Extract the (x, y) coordinate from the center of the cell holding the provided text.  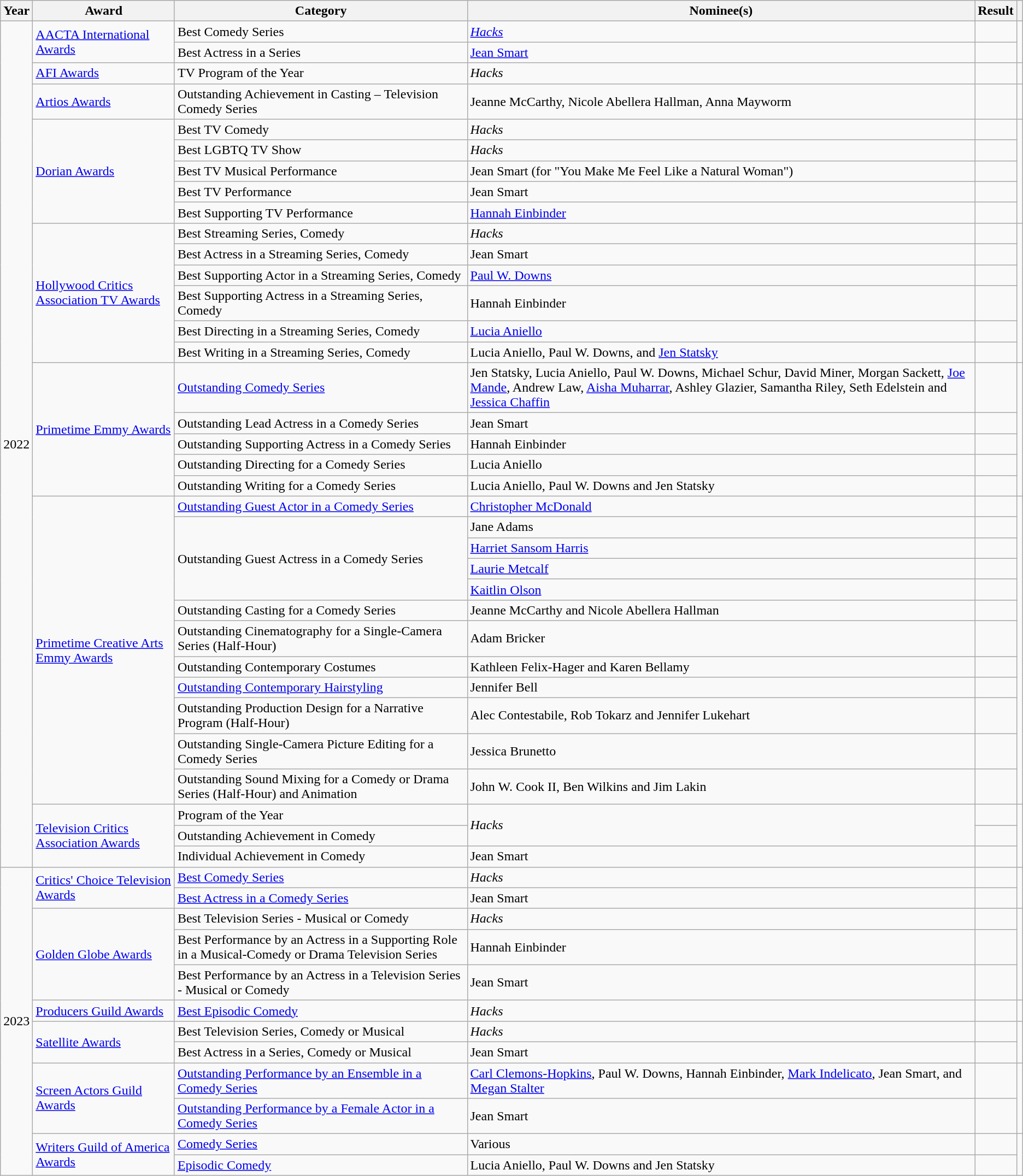
Artios Awards (104, 102)
Outstanding Achievement in Casting – Television Comedy Series (321, 102)
Category (321, 11)
Satellite Awards (104, 1042)
Kaitlin Olson (721, 589)
Screen Actors Guild Awards (104, 1098)
Best Actress in a Series (321, 52)
Best Episodic Comedy (321, 1010)
Comedy Series (321, 1144)
Primetime Creative Arts Emmy Awards (104, 650)
Individual Achievement in Comedy (321, 856)
Best Supporting TV Performance (321, 212)
Golden Globe Awards (104, 954)
Jean Smart (for "You Make Me Feel Like a Natural Woman") (721, 171)
Jennifer Bell (721, 688)
Hollywood Critics Association TV Awards (104, 293)
Outstanding Supporting Actress in a Comedy Series (321, 444)
John W. Cook II, Ben Wilkins and Jim Lakin (721, 787)
Best Television Series, Comedy or Musical (321, 1031)
Episodic Comedy (321, 1165)
Various (721, 1144)
Carl Clemons-Hopkins, Paul W. Downs, Hannah Einbinder, Mark Indelicato, Jean Smart, and Megan Stalter (721, 1080)
Best Actress in a Streaming Series, Comedy (321, 254)
Dorian Awards (104, 171)
Best Supporting Actress in a Streaming Series, Comedy (321, 304)
Best TV Musical Performance (321, 171)
Best Streaming Series, Comedy (321, 233)
Award (104, 11)
Lucia Aniello, Paul W. Downs, and Jen Statsky (721, 352)
TV Program of the Year (321, 73)
Christopher McDonald (721, 506)
Harriet Sansom Harris (721, 548)
Critics' Choice Television Awards (104, 888)
Laurie Metcalf (721, 569)
Best LGBTQ TV Show (321, 150)
Best Directing in a Streaming Series, Comedy (321, 332)
Jeanne McCarthy and Nicole Abellera Hallman (721, 610)
Outstanding Performance by an Ensemble in a Comedy Series (321, 1080)
Outstanding Writing for a Comedy Series (321, 486)
Kathleen Felix-Hager and Karen Bellamy (721, 667)
Best TV Performance (321, 192)
Outstanding Casting for a Comedy Series (321, 610)
Outstanding Contemporary Costumes (321, 667)
Outstanding Cinematography for a Single-Camera Series (Half-Hour) (321, 638)
Writers Guild of America Awards (104, 1155)
Year (16, 11)
Jeanne McCarthy, Nicole Abellera Hallman, Anna Mayworm (721, 102)
Television Critics Association Awards (104, 836)
AFI Awards (104, 73)
Outstanding Single-Camera Picture Editing for a Comedy Series (321, 752)
Best Television Series - Musical or Comedy (321, 919)
Outstanding Achievement in Comedy (321, 836)
Jessica Brunetto (721, 752)
Best Actress in a Series, Comedy or Musical (321, 1052)
AACTA International Awards (104, 42)
2023 (16, 1021)
Outstanding Guest Actress in a Comedy Series (321, 558)
Outstanding Directing for a Comedy Series (321, 465)
Nominee(s) (721, 11)
Producers Guild Awards (104, 1010)
Best Writing in a Streaming Series, Comedy (321, 352)
Program of the Year (321, 815)
Best TV Comedy (321, 129)
Best Actress in a Comedy Series (321, 898)
Result (996, 11)
Best Performance by an Actress in a Supporting Role in a Musical-Comedy or Drama Television Series (321, 947)
2022 (16, 444)
Jane Adams (721, 527)
Outstanding Contemporary Hairstyling (321, 688)
Adam Bricker (721, 638)
Best Performance by an Actress in a Television Series - Musical or Comedy (321, 982)
Outstanding Sound Mixing for a Comedy or Drama Series (Half-Hour) and Animation (321, 787)
Outstanding Production Design for a Narrative Program (Half-Hour) (321, 716)
Outstanding Comedy Series (321, 388)
Best Supporting Actor in a Streaming Series, Comedy (321, 275)
Alec Contestabile, Rob Tokarz and Jennifer Lukehart (721, 716)
Primetime Emmy Awards (104, 429)
Outstanding Lead Actress in a Comedy Series (321, 423)
Outstanding Performance by a Female Actor in a Comedy Series (321, 1116)
Paul W. Downs (721, 275)
Outstanding Guest Actor in a Comedy Series (321, 506)
